Return the (X, Y) coordinate for the center point of the cell that contains the specified text.  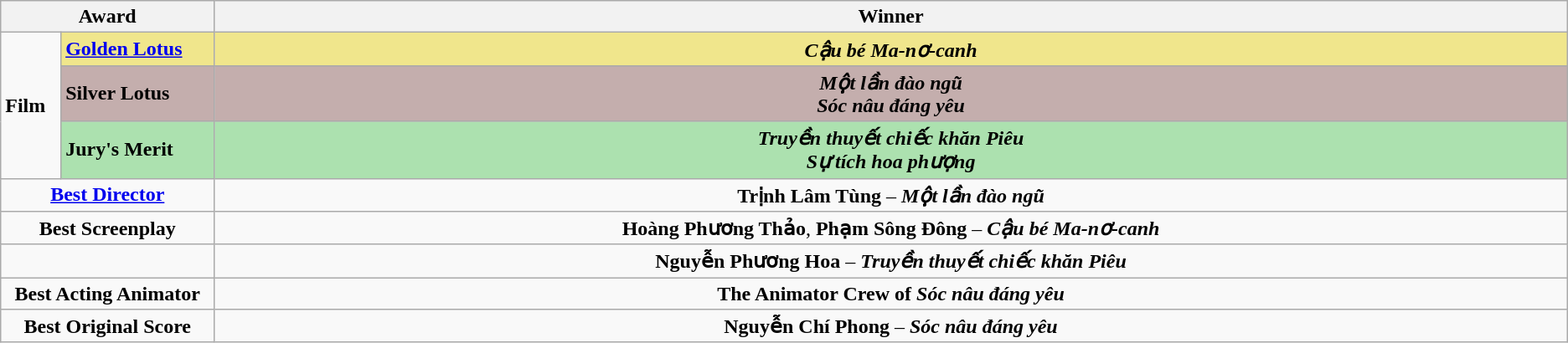
Truyền thuyết chiếc khăn PiêuSự tích hoa phượng (891, 150)
Best Screenplay (107, 228)
Award (107, 17)
Hoàng Phương Thảo, Phạm Sông Đông – Cậu bé Ma-nơ-canh (891, 228)
Nguyễn Phương Hoa – Truyền thuyết chiếc khăn Piêu (891, 261)
Trịnh Lâm Tùng – Một lần đào ngũ (891, 195)
The Animator Crew of Sóc nâu đáng yêu (891, 294)
Best Director (107, 195)
Film (31, 105)
Jury's Merit (137, 150)
Cậu bé Ma-nơ-canh (891, 49)
Best Original Score (107, 326)
Golden Lotus (137, 49)
Nguyễn Chí Phong – Sóc nâu đáng yêu (891, 326)
Một lần đào ngũSóc nâu đáng yêu (891, 94)
Silver Lotus (137, 94)
Best Acting Animator (107, 294)
Winner (891, 17)
